Extract the (X, Y) coordinate from the center of the cell holding the provided text.  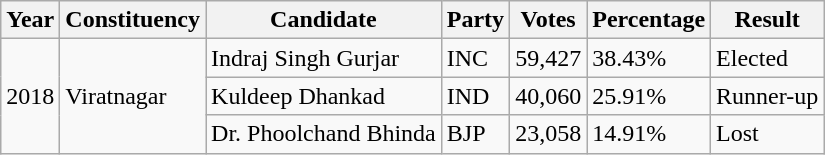
BJP (475, 134)
23,058 (548, 134)
Result (768, 20)
Kuldeep Dhankad (324, 96)
Votes (548, 20)
Elected (768, 58)
Indraj Singh Gurjar (324, 58)
Constituency (133, 20)
38.43% (649, 58)
40,060 (548, 96)
14.91% (649, 134)
25.91% (649, 96)
Runner-up (768, 96)
Dr. Phoolchand Bhinda (324, 134)
Viratnagar (133, 96)
INC (475, 58)
Year (30, 20)
Lost (768, 134)
Party (475, 20)
59,427 (548, 58)
IND (475, 96)
Percentage (649, 20)
2018 (30, 96)
Candidate (324, 20)
